For the text-containing cell, return its midpoint in [X, Y] coordinate format. 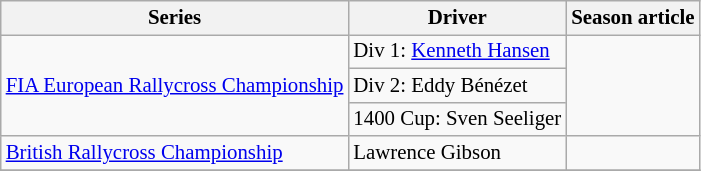
1400 Cup: Sven Seeliger [457, 119]
Series [175, 18]
FIA European Rallycross Championship [175, 85]
Div 1: Kenneth Hansen [457, 51]
Season article [632, 18]
Lawrence Gibson [457, 153]
British Rallycross Championship [175, 153]
Div 2: Eddy Bénézet [457, 85]
Driver [457, 18]
